Search for the cell housing the specified text and yield its (X, Y) center coordinate. 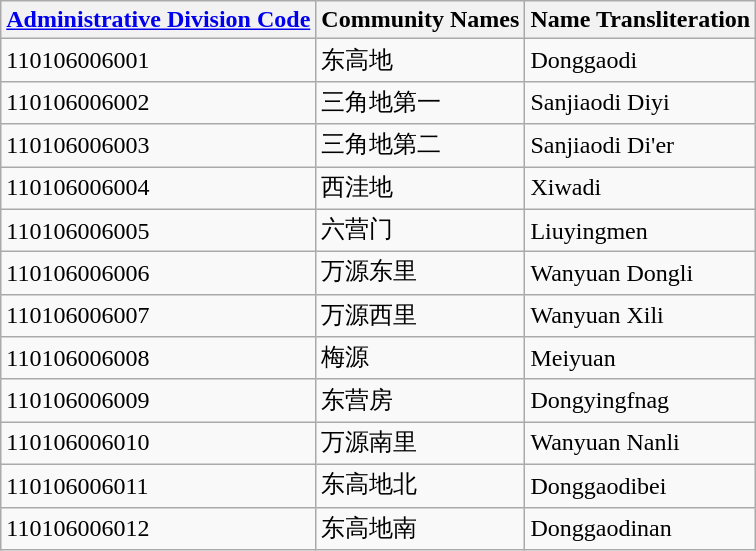
梅源 (420, 358)
东高地南 (420, 528)
Wanyuan Dongli (640, 274)
110106006004 (158, 188)
Administrative Division Code (158, 20)
Community Names (420, 20)
110106006003 (158, 146)
Donggaodinan (640, 528)
Wanyuan Xili (640, 316)
110106006009 (158, 400)
110106006001 (158, 60)
东营房 (420, 400)
东高地 (420, 60)
110106006012 (158, 528)
万源南里 (420, 444)
Wanyuan Nanli (640, 444)
万源西里 (420, 316)
110106006010 (158, 444)
Xiwadi (640, 188)
六营门 (420, 230)
110106006011 (158, 486)
Name Transliteration (640, 20)
Dongyingfnag (640, 400)
110106006007 (158, 316)
三角地第一 (420, 102)
110106006006 (158, 274)
西洼地 (420, 188)
Donggaodi (640, 60)
110106006005 (158, 230)
万源东里 (420, 274)
Liuyingmen (640, 230)
110106006002 (158, 102)
东高地北 (420, 486)
三角地第二 (420, 146)
Donggaodibei (640, 486)
Sanjiaodi Di'er (640, 146)
110106006008 (158, 358)
Meiyuan (640, 358)
Sanjiaodi Diyi (640, 102)
